Capture the cell that displays the provided text and extract its (X, Y) central coordinate. 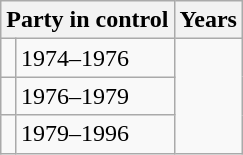
1979–1996 (94, 134)
Years (208, 20)
1976–1979 (94, 96)
1974–1976 (94, 58)
Party in control (88, 20)
